Search for the cell housing the specified text and yield its (X, Y) center coordinate. 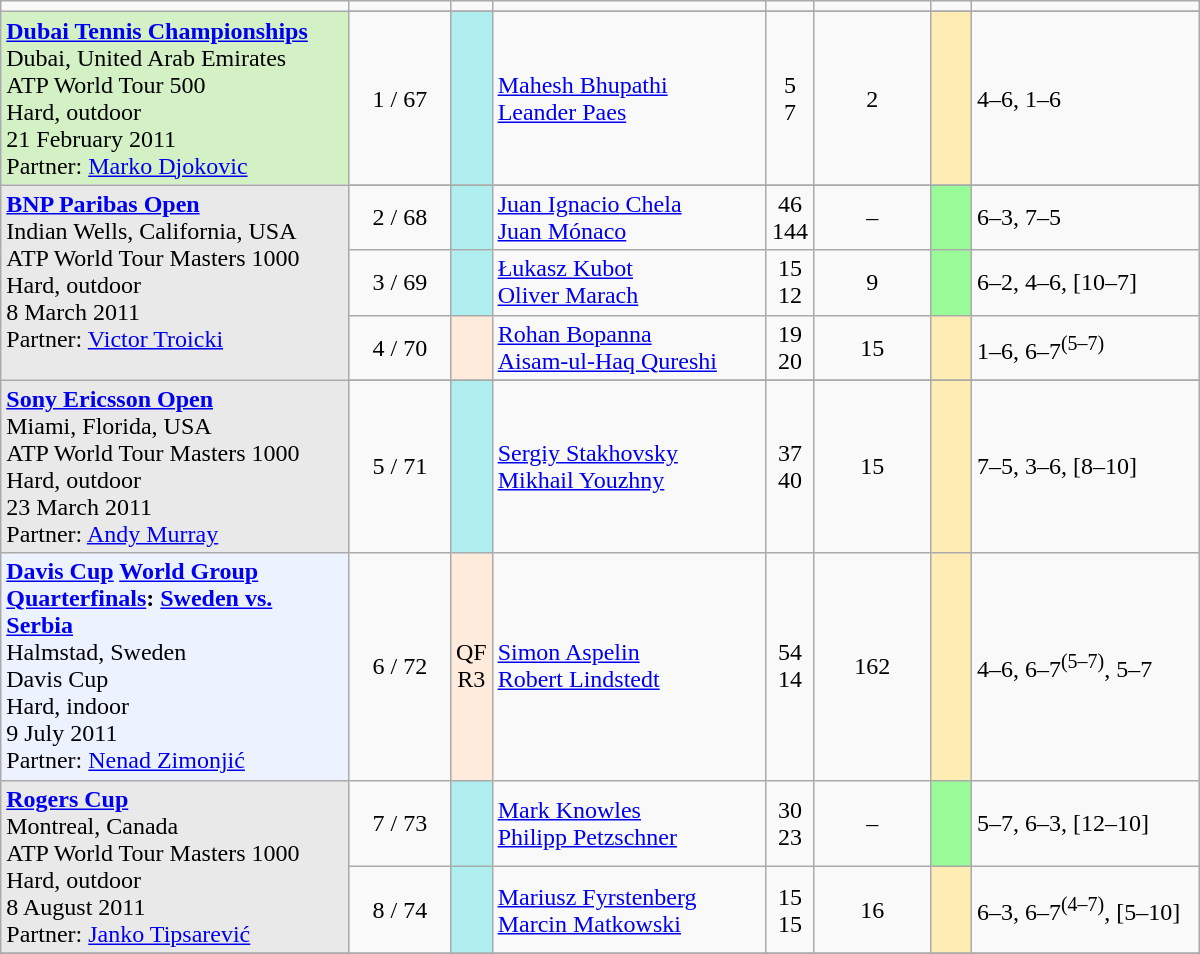
4–6, 6–7(5–7), 5–7 (1086, 666)
5–7, 6–3, [12–10] (1086, 824)
Mahesh Bhupathi Leander Paes (629, 98)
4–6, 1–6 (1086, 98)
Rogers Cup Montreal, CanadaATP World Tour Masters 1000Hard, outdoor8 August 2011Partner: Janko Tipsarević (176, 866)
Łukasz Kubot Oliver Marach (629, 282)
5 7 (790, 98)
54 14 (790, 666)
Davis Cup World Group Quarterfinals: Sweden vs. Serbia Halmstad, Sweden Davis Cup Hard, indoor 9 July 2011Partner: Nenad Zimonjić (176, 666)
5 / 71 (400, 466)
1–6, 6–7(5–7) (1086, 348)
2 / 68 (400, 218)
6 / 72 (400, 666)
30 23 (790, 824)
19 20 (790, 348)
6–3, 6–7(4–7), [5–10] (1086, 910)
3 / 69 (400, 282)
6–2, 4–6, [10–7] (1086, 282)
162 (872, 666)
Rohan Bopanna Aisam-ul-Haq Qureshi (629, 348)
Simon Aspelin Robert Lindstedt (629, 666)
QFR3 (471, 666)
15 12 (790, 282)
2 (872, 98)
7–5, 3–6, [8–10] (1086, 466)
Mark Knowles Philipp Petzschner (629, 824)
16 (872, 910)
1 / 67 (400, 98)
37 40 (790, 466)
7 / 73 (400, 824)
Juan Ignacio Chela Juan Mónaco (629, 218)
46 144 (790, 218)
15 15 (790, 910)
Sergiy Stakhovsky Mikhail Youzhny (629, 466)
9 (872, 282)
Dubai Tennis Championships Dubai, United Arab EmiratesATP World Tour 500Hard, outdoor21 February 2011Partner: Marko Djokovic (176, 98)
Mariusz Fyrstenberg Marcin Matkowski (629, 910)
6–3, 7–5 (1086, 218)
BNP Paribas Open Indian Wells, California, USAATP World Tour Masters 1000Hard, outdoor8 March 2011Partner: Victor Troicki (176, 282)
8 / 74 (400, 910)
Sony Ericsson Open Miami, Florida, USAATP World Tour Masters 1000Hard, outdoor23 March 2011Partner: Andy Murray (176, 466)
4 / 70 (400, 348)
